Return the [X, Y] coordinate for the center point of the cell that contains the specified text.  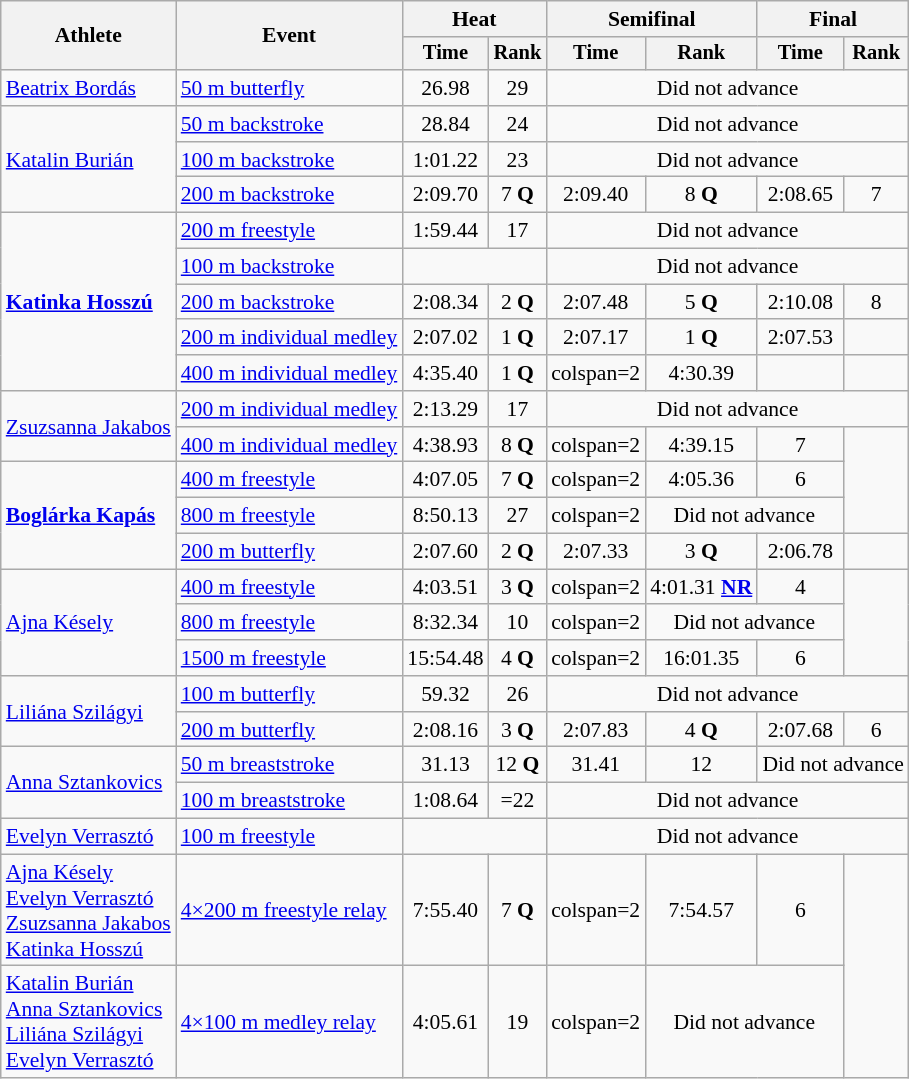
26.98 [445, 88]
16:01.35 [701, 658]
Boglárka Kapás [88, 516]
Katinka Hosszú [88, 302]
28.84 [445, 124]
2:13.29 [445, 409]
4:07.05 [445, 480]
200 m freestyle [290, 231]
Semifinal [652, 19]
1:59.44 [445, 231]
100 m breaststroke [290, 801]
50 m butterfly [290, 88]
5 Q [701, 302]
24 [518, 124]
4:03.51 [445, 587]
Athlete [88, 36]
4:35.40 [445, 373]
26 [518, 694]
4:01.31 NR [701, 587]
2:10.08 [800, 302]
100 m butterfly [290, 694]
Beatrix Bordás [88, 88]
2:07.68 [800, 730]
4:38.93 [445, 445]
1:08.64 [445, 801]
2:07.48 [596, 302]
10 [518, 623]
Ajna KéselyEvelyn VerrasztóZsuzsanna JakabosKatinka Hosszú [88, 910]
8:32.34 [445, 623]
4:05.61 [445, 1022]
7:54.57 [701, 910]
4 [800, 587]
12 [701, 765]
2:09.70 [445, 195]
2:07.83 [596, 730]
23 [518, 160]
2:07.53 [800, 338]
Liliána Szilágyi [88, 712]
50 m backstroke [290, 124]
1:01.22 [445, 160]
Ajna Késely [88, 622]
29 [518, 88]
7:55.40 [445, 910]
100 m freestyle [290, 837]
2:07.33 [596, 552]
Final [833, 19]
31.41 [596, 765]
Katalin BuriánAnna SztankovicsLiliána SzilágyiEvelyn Verrasztó [88, 1022]
1500 m freestyle [290, 658]
=22 [518, 801]
Anna Sztankovics [88, 782]
2:08.34 [445, 302]
59.32 [445, 694]
Evelyn Verrasztó [88, 837]
8 [876, 302]
4:05.36 [701, 480]
2:07.60 [445, 552]
4×100 m medley relay [290, 1022]
4:39.15 [701, 445]
Event [290, 36]
Zsuzsanna Jakabos [88, 426]
4×200 m freestyle relay [290, 910]
Heat [474, 19]
8:50.13 [445, 516]
27 [518, 516]
2:07.02 [445, 338]
2:07.17 [596, 338]
Katalin Burián [88, 160]
12 Q [518, 765]
15:54.48 [445, 658]
2:08.16 [445, 730]
50 m breaststroke [290, 765]
31.13 [445, 765]
2:06.78 [800, 552]
4:30.39 [701, 373]
19 [518, 1022]
2:08.65 [800, 195]
2:09.40 [596, 195]
